Provide the [x, y] coordinate of the cell's center where the given text is located.  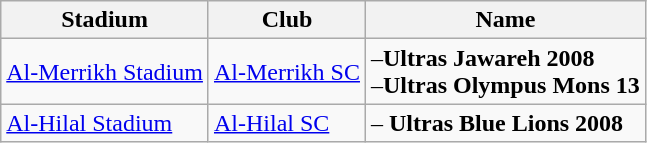
Al-Merrikh SC [286, 72]
Al-Merrikh Stadium [105, 72]
Al-Hilal Stadium [105, 123]
Club [286, 20]
Name [506, 20]
Stadium [105, 20]
– Ultras Blue Lions 2008 [506, 123]
Al-Hilal SC [286, 123]
–Ultras Jawareh 2008 –Ultras Olympus Mons 13 [506, 72]
